Provide the (X, Y) coordinate of the cell's center where the given text is located.  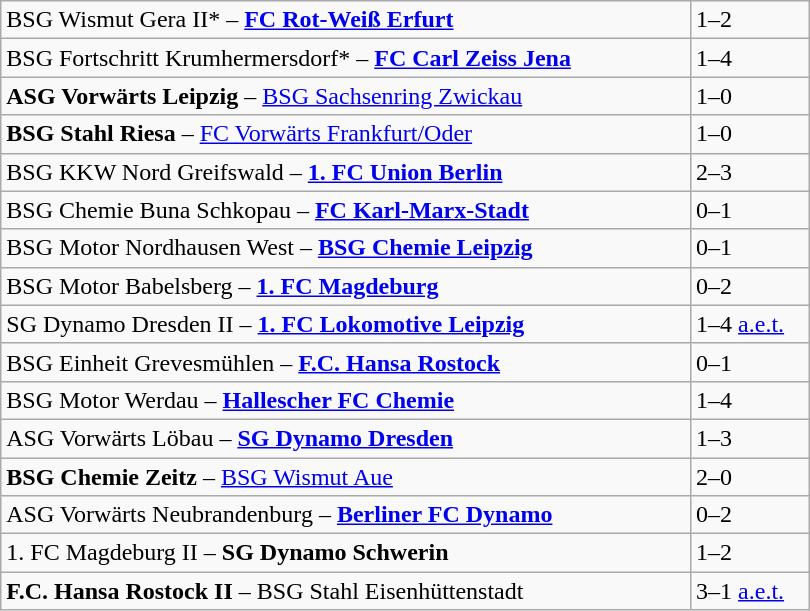
2–0 (750, 477)
ASG Vorwärts Neubrandenburg – Berliner FC Dynamo (346, 515)
BSG Motor Babelsberg – 1. FC Magdeburg (346, 286)
3–1 a.e.t. (750, 591)
1–4 a.e.t. (750, 324)
BSG Fortschritt Krumhermersdorf* – FC Carl Zeiss Jena (346, 58)
1–3 (750, 438)
BSG Stahl Riesa – FC Vorwärts Frankfurt/Oder (346, 134)
1. FC Magdeburg II – SG Dynamo Schwerin (346, 553)
BSG Chemie Zeitz – BSG Wismut Aue (346, 477)
ASG Vorwärts Löbau – SG Dynamo Dresden (346, 438)
BSG Einheit Grevesmühlen – F.C. Hansa Rostock (346, 362)
ASG Vorwärts Leipzig – BSG Sachsenring Zwickau (346, 96)
SG Dynamo Dresden II – 1. FC Lokomotive Leipzig (346, 324)
BSG Wismut Gera II* – FC Rot-Weiß Erfurt (346, 20)
2–3 (750, 172)
BSG Motor Nordhausen West – BSG Chemie Leipzig (346, 248)
F.C. Hansa Rostock II – BSG Stahl Eisenhüttenstadt (346, 591)
BSG Chemie Buna Schkopau – FC Karl-Marx-Stadt (346, 210)
BSG KKW Nord Greifswald – 1. FC Union Berlin (346, 172)
BSG Motor Werdau – Hallescher FC Chemie (346, 400)
